Identify which cell holds the provided text, then report its (X, Y) central coordinate. 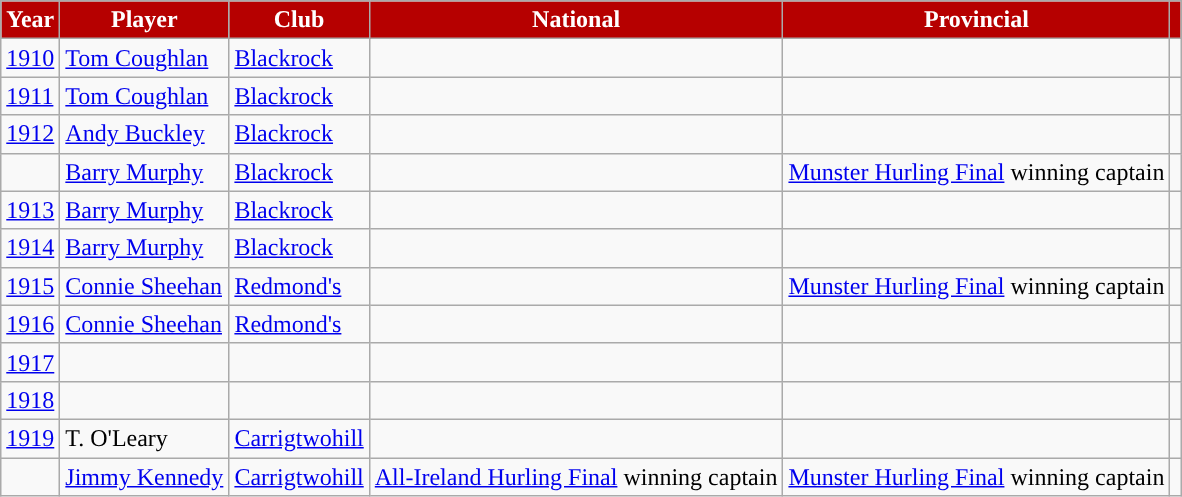
1918 (30, 400)
1916 (30, 324)
1913 (30, 210)
Andy Buckley (144, 134)
1919 (30, 438)
Club (299, 20)
All-Ireland Hurling Final winning captain (576, 477)
1914 (30, 248)
1915 (30, 286)
1917 (30, 362)
Provincial (976, 20)
1910 (30, 58)
T. O'Leary (144, 438)
1912 (30, 134)
1911 (30, 96)
Player (144, 20)
National (576, 20)
Jimmy Kennedy (144, 477)
Year (30, 20)
